Determine the [x, y] coordinate at the center of the cell enclosing the given text.  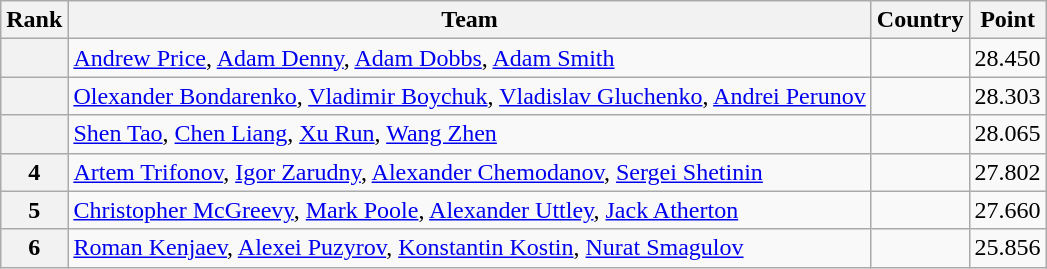
Olexander Bondarenko, Vladimir Boychuk, Vladislav Gluchenko, Andrei Perunov [470, 96]
Point [1008, 20]
Country [920, 20]
5 [34, 210]
Andrew Price, Adam Denny, Adam Dobbs, Adam Smith [470, 58]
25.856 [1008, 248]
Shen Tao, Chen Liang, Xu Run, Wang Zhen [470, 134]
28.303 [1008, 96]
4 [34, 172]
28.065 [1008, 134]
Rank [34, 20]
Artem Trifonov, Igor Zarudny, Alexander Chemodanov, Sergei Shetinin [470, 172]
28.450 [1008, 58]
27.660 [1008, 210]
Team [470, 20]
Christopher McGreevy, Mark Poole, Alexander Uttley, Jack Atherton [470, 210]
6 [34, 248]
27.802 [1008, 172]
Roman Kenjaev, Alexei Puzyrov, Konstantin Kostin, Nurat Smagulov [470, 248]
